For the text-containing cell, return its midpoint in [x, y] coordinate format. 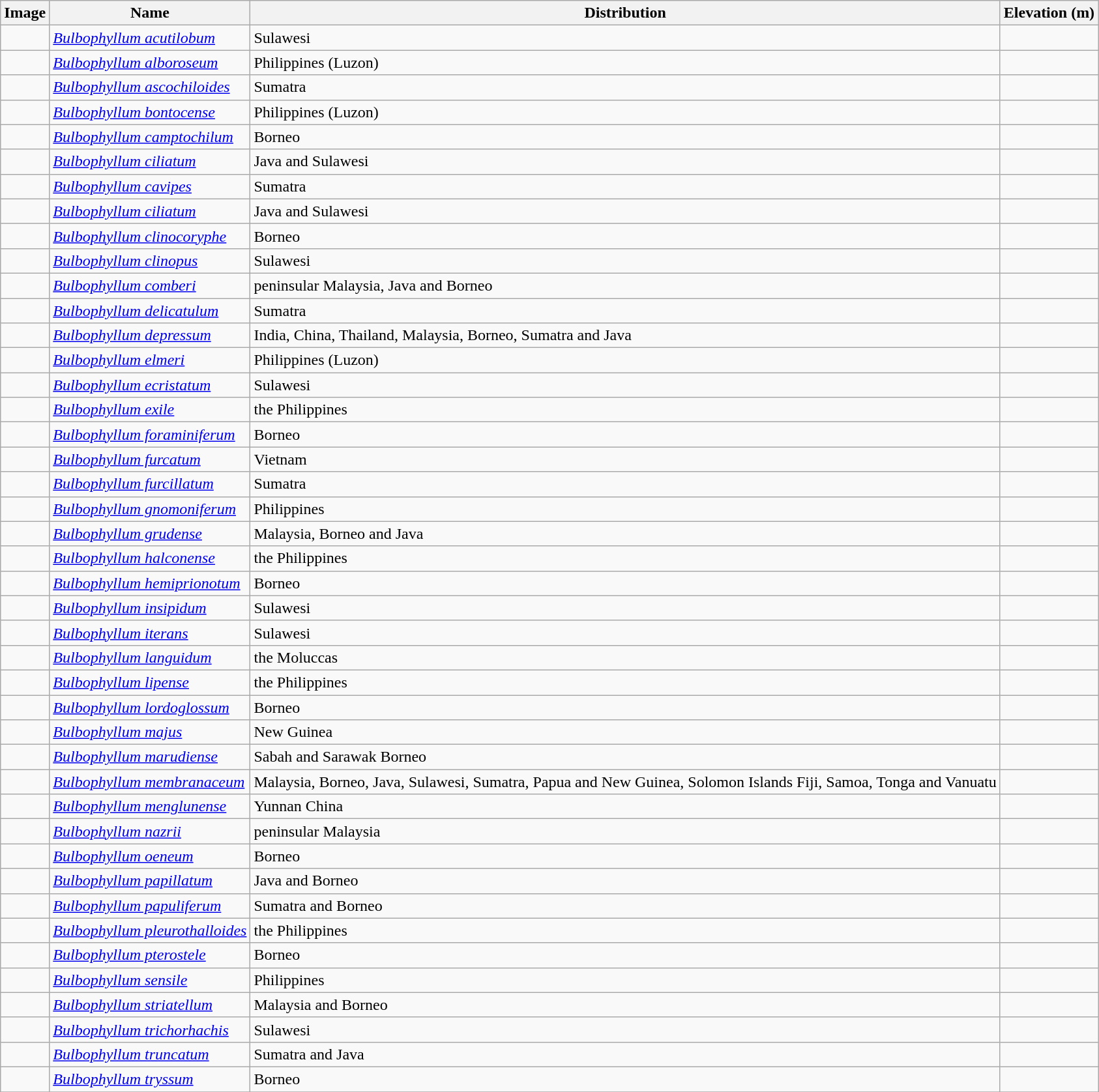
Bulbophyllum cavipes [150, 186]
Bulbophyllum furcatum [150, 459]
Bulbophyllum hemiprionotum [150, 583]
Java and Borneo [625, 881]
Bulbophyllum alboroseum [150, 63]
Bulbophyllum papillatum [150, 881]
Bulbophyllum majus [150, 732]
Bulbophyllum comberi [150, 285]
Bulbophyllum nazrii [150, 831]
Sumatra and Java [625, 1054]
Image [25, 13]
Bulbophyllum camptochilum [150, 137]
Bulbophyllum striatellum [150, 1005]
India, China, Thailand, Malaysia, Borneo, Sumatra and Java [625, 336]
Name [150, 13]
Bulbophyllum sensile [150, 980]
peninsular Malaysia [625, 831]
Sumatra and Borneo [625, 906]
Malaysia and Borneo [625, 1005]
peninsular Malaysia, Java and Borneo [625, 285]
Bulbophyllum languidum [150, 657]
Malaysia, Borneo and Java [625, 534]
Bulbophyllum clinocoryphe [150, 236]
the Moluccas [625, 657]
Vietnam [625, 459]
Bulbophyllum grudense [150, 534]
Bulbophyllum furcillatum [150, 484]
Bulbophyllum insipidum [150, 608]
Bulbophyllum lordoglossum [150, 707]
Bulbophyllum foraminiferum [150, 435]
New Guinea [625, 732]
Bulbophyllum iterans [150, 633]
Bulbophyllum halconense [150, 558]
Bulbophyllum oeneum [150, 856]
Sabah and Sarawak Borneo [625, 757]
Bulbophyllum trichorhachis [150, 1029]
Bulbophyllum papuliferum [150, 906]
Distribution [625, 13]
Bulbophyllum bontocense [150, 112]
Bulbophyllum acutilobum [150, 38]
Bulbophyllum exile [150, 410]
Bulbophyllum elmeri [150, 360]
Bulbophyllum pterostele [150, 955]
Elevation (m) [1049, 13]
Bulbophyllum marudiense [150, 757]
Yunnan China [625, 807]
Bulbophyllum depressum [150, 336]
Bulbophyllum truncatum [150, 1054]
Bulbophyllum gnomoniferum [150, 509]
Bulbophyllum pleurothalloides [150, 930]
Bulbophyllum clinopus [150, 261]
Bulbophyllum delicatulum [150, 311]
Bulbophyllum menglunense [150, 807]
Bulbophyllum lipense [150, 682]
Bulbophyllum membranaceum [150, 782]
Malaysia, Borneo, Java, Sulawesi, Sumatra, Papua and New Guinea, Solomon Islands Fiji, Samoa, Tonga and Vanuatu [625, 782]
Bulbophyllum ecristatum [150, 385]
Bulbophyllum ascochiloides [150, 87]
Bulbophyllum tryssum [150, 1079]
